Find where the given text appears and provide that cell's center as (X, Y) coordinate. 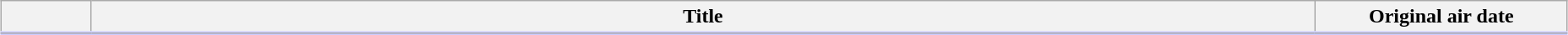
Title (703, 17)
Original air date (1441, 17)
